Provide the [X, Y] coordinate of the cell's center where the given text is located.  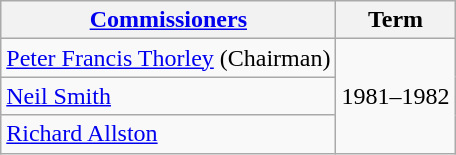
Term [396, 20]
Neil Smith [168, 96]
1981–1982 [396, 96]
Commissioners [168, 20]
Peter Francis Thorley (Chairman) [168, 58]
Richard Allston [168, 134]
